For the text-containing cell, return its midpoint in (X, Y) coordinate format. 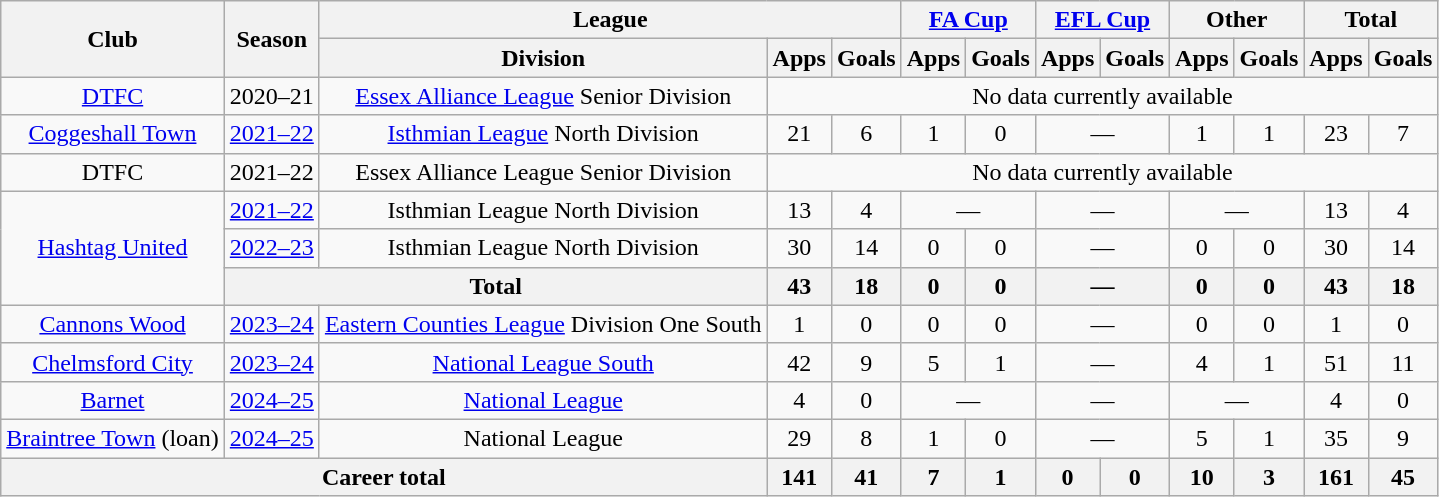
Braintree Town (loan) (113, 438)
23 (1336, 134)
EFL Cup (1102, 20)
6 (866, 134)
21 (799, 134)
FA Cup (968, 20)
Other (1237, 20)
8 (866, 438)
10 (1202, 477)
41 (866, 477)
11 (1403, 362)
2020–21 (272, 96)
42 (799, 362)
Season (272, 39)
Coggeshall Town (113, 134)
2022–23 (272, 248)
League (610, 20)
3 (1269, 477)
29 (799, 438)
Career total (384, 477)
Cannons Wood (113, 324)
National League South (543, 362)
Barnet (113, 400)
Hashtag United (113, 248)
141 (799, 477)
45 (1403, 477)
35 (1336, 438)
Club (113, 39)
Division (543, 58)
Eastern Counties League Division One South (543, 324)
51 (1336, 362)
161 (1336, 477)
Chelmsford City (113, 362)
